Capture the cell that displays the provided text and extract its (x, y) central coordinate. 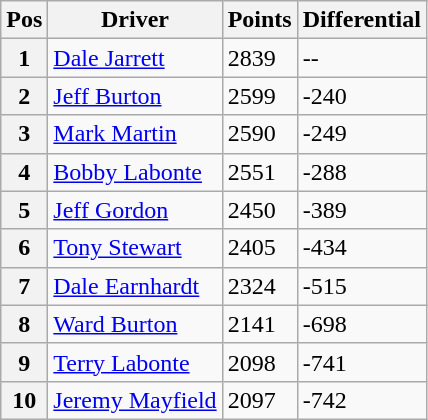
2324 (260, 286)
Pos (24, 20)
3 (24, 134)
-240 (362, 96)
Bobby Labonte (135, 172)
6 (24, 248)
Tony Stewart (135, 248)
2405 (260, 248)
8 (24, 324)
10 (24, 400)
Driver (135, 20)
Dale Jarrett (135, 58)
2141 (260, 324)
2551 (260, 172)
2450 (260, 210)
Ward Burton (135, 324)
Jeremy Mayfield (135, 400)
Jeff Gordon (135, 210)
2599 (260, 96)
5 (24, 210)
4 (24, 172)
Jeff Burton (135, 96)
-249 (362, 134)
1 (24, 58)
Dale Earnhardt (135, 286)
7 (24, 286)
Mark Martin (135, 134)
2590 (260, 134)
-742 (362, 400)
2839 (260, 58)
2097 (260, 400)
2098 (260, 362)
-288 (362, 172)
-- (362, 58)
-434 (362, 248)
9 (24, 362)
Differential (362, 20)
Terry Labonte (135, 362)
-698 (362, 324)
-389 (362, 210)
-741 (362, 362)
2 (24, 96)
Points (260, 20)
-515 (362, 286)
